Extract the [x, y] coordinate from the center of the cell holding the provided text.  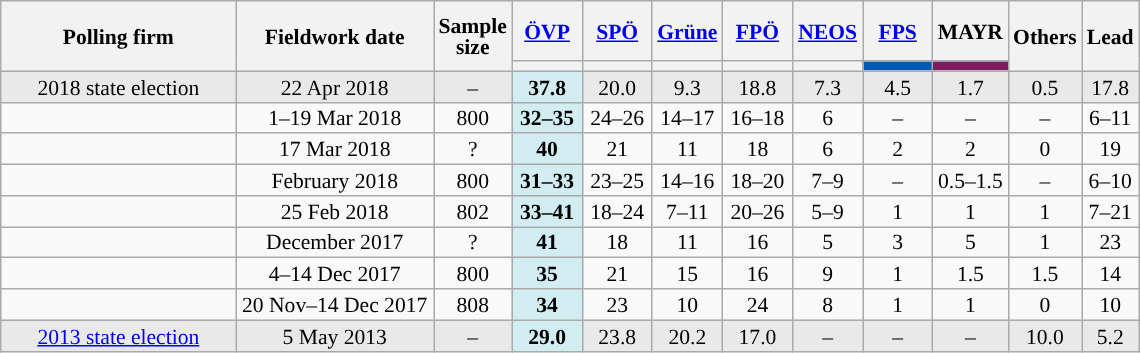
5 May 2013 [335, 336]
34 [547, 304]
ÖVP [547, 31]
8 [827, 304]
31–33 [547, 180]
NEOS [827, 31]
14–16 [687, 180]
10.0 [1045, 336]
17.0 [757, 336]
Grüne [687, 31]
SPÖ [617, 31]
7–9 [827, 180]
20 Nov–14 Dec 2017 [335, 304]
6–10 [1110, 180]
9.3 [687, 86]
24 [757, 304]
4–14 Dec 2017 [335, 274]
808 [473, 304]
9 [827, 274]
7–11 [687, 212]
16–18 [757, 118]
23.8 [617, 336]
4.5 [898, 86]
20–26 [757, 212]
Samplesize [473, 36]
December 2017 [335, 242]
Lead [1110, 36]
5–9 [827, 212]
40 [547, 150]
802 [473, 212]
1.7 [970, 86]
Others [1045, 36]
20.2 [687, 336]
23–25 [617, 180]
14 [1110, 274]
3 [898, 242]
7–21 [1110, 212]
0.5–1.5 [970, 180]
15 [687, 274]
14–17 [687, 118]
Fieldwork date [335, 36]
5.2 [1110, 336]
17.8 [1110, 86]
2013 state election [118, 336]
Polling firm [118, 36]
18–20 [757, 180]
22 Apr 2018 [335, 86]
24–26 [617, 118]
February 2018 [335, 180]
19 [1110, 150]
33–41 [547, 212]
6–11 [1110, 118]
2018 state election [118, 86]
1–19 Mar 2018 [335, 118]
FPS [898, 31]
FPÖ [757, 31]
35 [547, 274]
37.8 [547, 86]
MAYR [970, 31]
0.5 [1045, 86]
41 [547, 242]
25 Feb 2018 [335, 212]
18.8 [757, 86]
7.3 [827, 86]
29.0 [547, 336]
17 Mar 2018 [335, 150]
20.0 [617, 86]
32–35 [547, 118]
18–24 [617, 212]
